From the cell containing the given text, extract its center point as (x, y) coordinate. 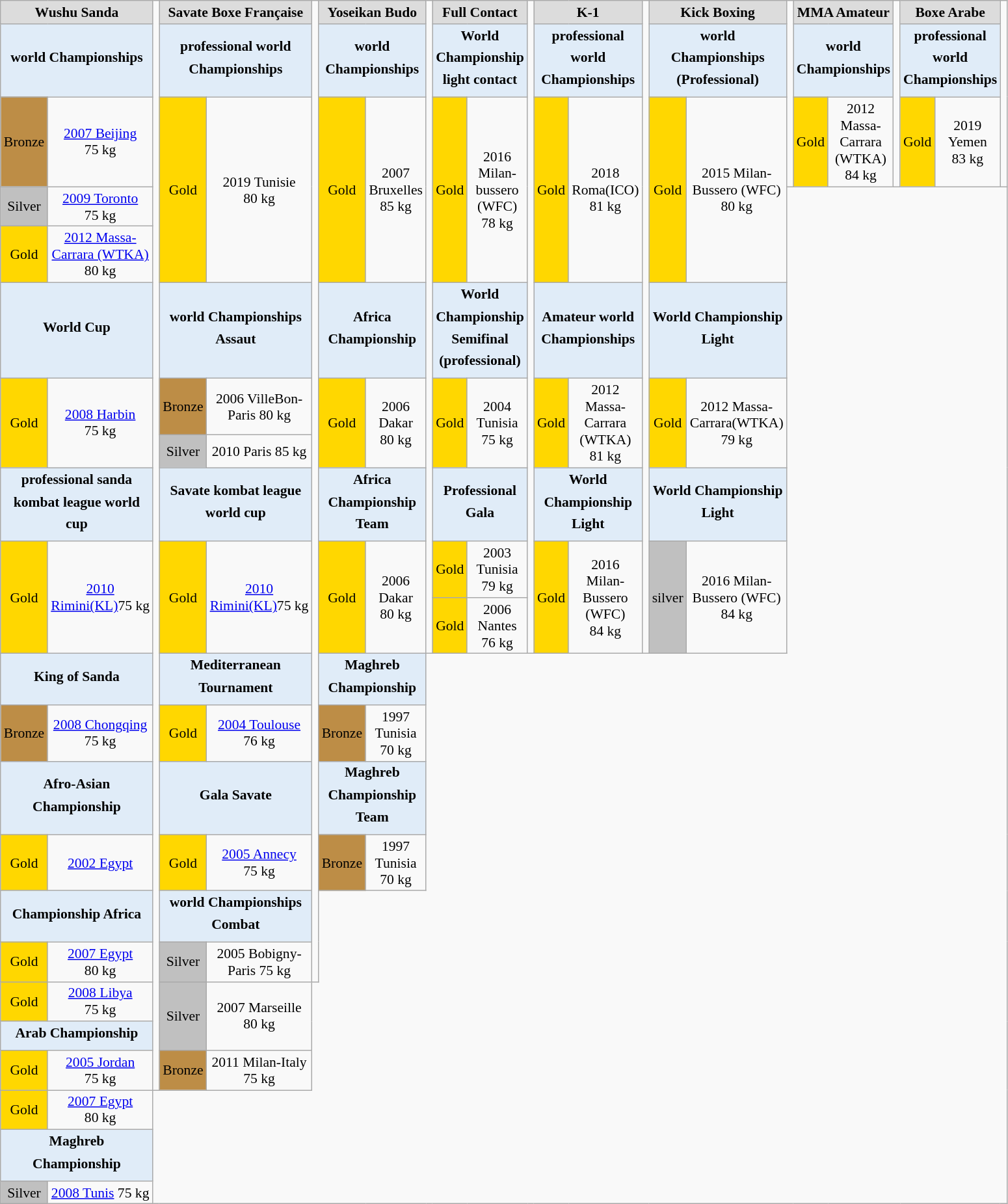
Full Contact (480, 12)
Africa Championship (372, 330)
King of Sanda (77, 679)
2008 Chongqing 75 kg (100, 734)
MMA Amateur (843, 12)
2005 Bobigny-Paris 75 kg (259, 961)
Savate Boxe Française (235, 12)
K-1 (588, 12)
2019 Yemen 83 kg (968, 142)
2016 Milan-bussero (WFC) 78 kg (497, 190)
Kick Boxing (718, 12)
Arab Championship (77, 1036)
silver (668, 597)
World Championship Semifinal (professional) (480, 330)
2002 Egypt (100, 863)
Maghreb Championship Team (372, 797)
professional sanda kombat league world cup (77, 505)
2011 Milan-Italy 75 kg (259, 1071)
world Championships Assaut (235, 330)
World Championship light contact (480, 61)
Afro-Asian Championship (77, 797)
2008 Libya 75 kg (100, 1002)
2005 Annecy 75 kg (259, 863)
2009 Toronto 75 kg (100, 207)
2006 VilleBon-Paris 80 kg (259, 407)
Boxe Arabe (950, 12)
2012 Massa-Carrara (WTKA) 84 kg (861, 142)
2012 Massa-Carrara (WTKA) 81 kg (605, 423)
Savate kombat league world cup (235, 505)
2007 Bruxelles 85 kg (395, 190)
2012 Massa-Carrara (WTKA) 80 kg (100, 255)
2005 Jordan 75 kg (100, 1071)
2012 Massa-Carrara(WTKA) 79 kg (737, 423)
World Cup (77, 330)
2006 Nantes 76 kg (497, 626)
Gala Savate (235, 797)
2008 Harbin 75 kg (100, 423)
Professional Gala (480, 505)
2004 Tunisia 75 kg (497, 423)
world Championships (Professional) (718, 61)
2019 Tunisie 80 kg (259, 190)
Africa Championship Team (372, 505)
2004 Toulouse 76 kg (259, 734)
world Championships Combat (235, 917)
2003 Tunisia 79 kg (497, 570)
2018 Roma(ICO) 81 kg (605, 190)
2015 Milan-Bussero (WFC) 80 kg (737, 190)
Amateur world Championships (588, 330)
Mediterranean Tournament (235, 679)
2007 Beijing 75 kg (100, 142)
Wushu Sanda (77, 12)
2010 Paris 85 kg (259, 451)
Yoseikan Budo (372, 12)
2007 Marseille 80 kg (259, 1016)
Championship Africa (77, 917)
